Search for the cell housing the specified text and yield its (X, Y) center coordinate. 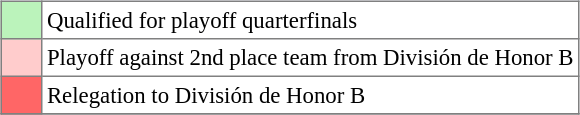
Playoff against 2nd place team from División de Honor B (310, 58)
Qualified for playoff quarterfinals (310, 20)
Relegation to División de Honor B (310, 95)
